Scan for the cell matching the given text and deliver its [X, Y] coordinate at center. 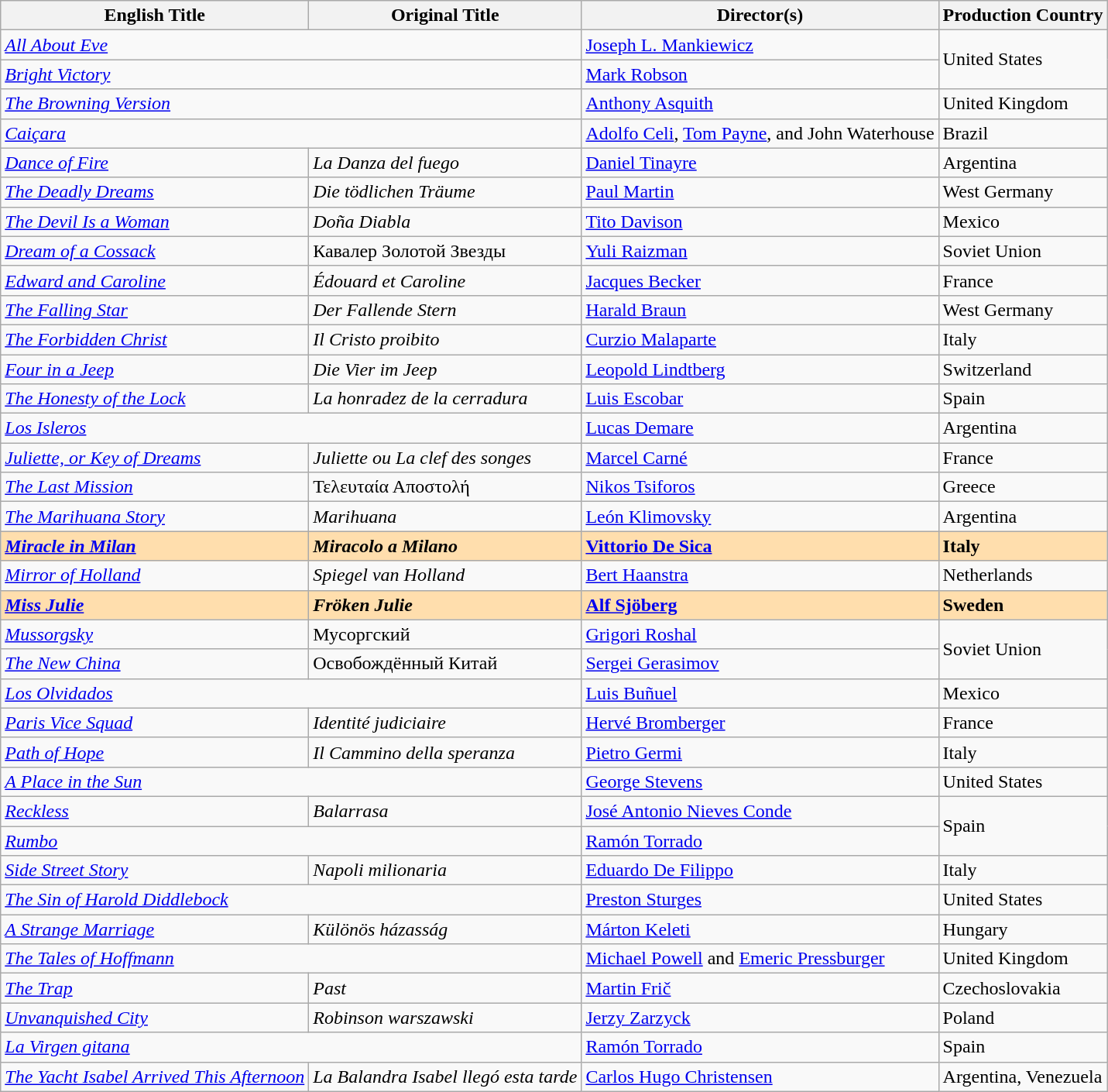
Мусоргский [445, 634]
Τελευταία Αποστολή [445, 487]
Carlos Hugo Christensen [760, 1077]
The Honesty of the Lock [155, 399]
Bert Haanstra [760, 575]
A Place in the Sun [291, 781]
Rumbo [291, 840]
Marihuana [445, 517]
The Sin of Harold Diddlebock [291, 900]
Der Fallende Stern [445, 310]
Jacques Becker [760, 280]
A Strange Marriage [155, 929]
Adolfo Celi, Tom Payne, and John Waterhouse [760, 133]
English Title [155, 15]
Lucas Demare [760, 428]
Grigori Roshal [760, 634]
Miracle in Milan [155, 546]
Harald Braun [760, 310]
Miss Julie [155, 605]
Michael Powell and Emeric Pressburger [760, 959]
Sergei Gerasimov [760, 664]
La honradez de la cerradura [445, 399]
The New China [155, 664]
Il Cammino della speranza [445, 752]
Daniel Tinayre [760, 163]
Spiegel van Holland [445, 575]
The Devil Is a Woman [155, 221]
Netherlands [1023, 575]
Il Cristo proibito [445, 339]
La Danza del fuego [445, 163]
Mirror of Holland [155, 575]
All About Eve [291, 45]
Greece [1023, 487]
Mark Robson [760, 74]
Original Title [445, 15]
Path of Hope [155, 752]
Balarrasa [445, 811]
Napoli milionaria [445, 871]
Eduardo De Filippo [760, 871]
Marcel Carné [760, 458]
Juliette ou La clef des songes [445, 458]
The Marihuana Story [155, 517]
The Yacht Isabel Arrived This Afternoon [155, 1077]
The Falling Star [155, 310]
Hervé Bromberger [760, 723]
Luis Buñuel [760, 693]
Nikos Tsiforos [760, 487]
Dream of a Cossack [155, 251]
Argentina, Venezuela [1023, 1077]
Juliette, or Key of Dreams [155, 458]
Pietro Germi [760, 752]
The Last Mission [155, 487]
Poland [1023, 1018]
José Antonio Nieves Conde [760, 811]
Miracolo a Milano [445, 546]
Освобождённый Китай [445, 664]
La Balandra Isabel llegó esta tarde [445, 1077]
Doña Diabla [445, 221]
Reckless [155, 811]
Robinson warszawski [445, 1018]
Anthony Asquith [760, 104]
The Tales of Hoffmann [291, 959]
Caiçara [291, 133]
Márton Keleti [760, 929]
The Trap [155, 988]
Bright Victory [291, 74]
Yuli Raizman [760, 251]
Hungary [1023, 929]
Fröken Julie [445, 605]
Unvanquished City [155, 1018]
Tito Davison [760, 221]
The Deadly Dreams [155, 192]
Paul Martin [760, 192]
Los Olvidados [291, 693]
Alf Sjöberg [760, 605]
Preston Sturges [760, 900]
León Klimovsky [760, 517]
Leopold Lindtberg [760, 369]
Past [445, 988]
Dance of Fire [155, 163]
Director(s) [760, 15]
Production Country [1023, 15]
Switzerland [1023, 369]
Édouard et Caroline [445, 280]
Vittorio De Sica [760, 546]
Martin Frič [760, 988]
Los Isleros [291, 428]
Jerzy Zarzyck [760, 1018]
Кавалер Золотой Звезды [445, 251]
Brazil [1023, 133]
Sweden [1023, 605]
La Virgen gitana [291, 1047]
Luis Escobar [760, 399]
Identité judiciaire [445, 723]
Joseph L. Mankiewicz [760, 45]
The Browning Version [291, 104]
Különös házasság [445, 929]
Czechoslovakia [1023, 988]
Paris Vice Squad [155, 723]
Curzio Malaparte [760, 339]
Die Vier im Jeep [445, 369]
Mussorgsky [155, 634]
Four in a Jeep [155, 369]
Edward and Caroline [155, 280]
Die tödlichen Träume [445, 192]
Side Street Story [155, 871]
George Stevens [760, 781]
The Forbidden Christ [155, 339]
